Locate the cell with the specified text and output its [x, y] center coordinate. 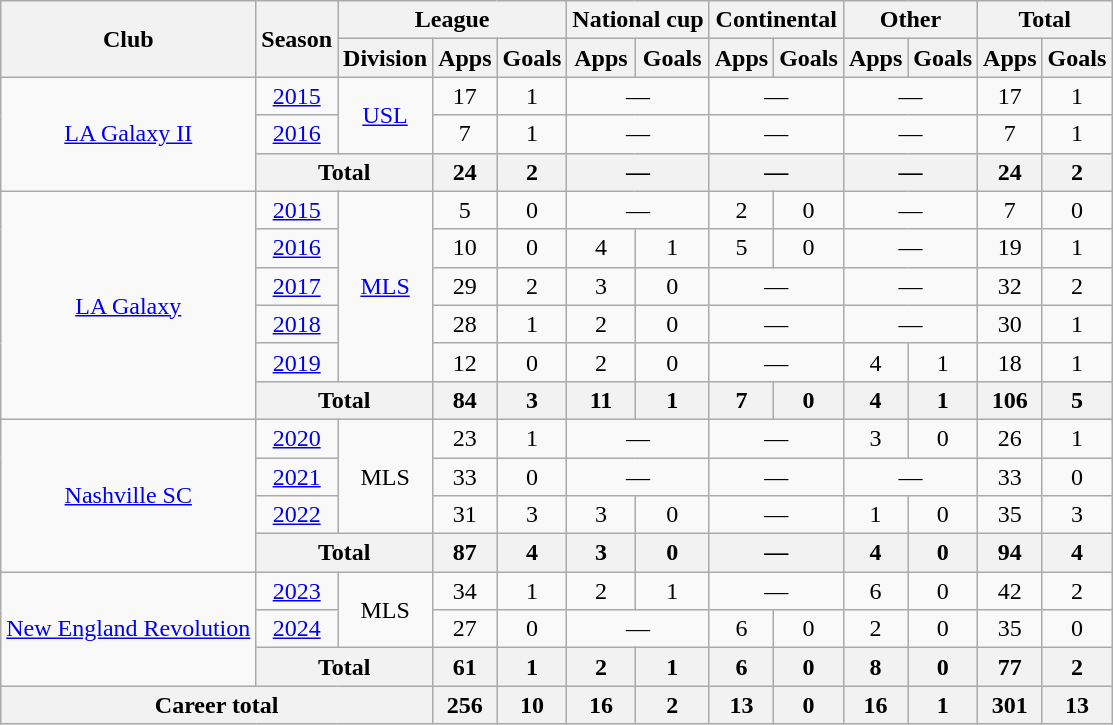
42 [1010, 591]
61 [465, 667]
30 [1010, 324]
League [452, 20]
94 [1010, 553]
301 [1010, 705]
32 [1010, 286]
2021 [297, 477]
34 [465, 591]
29 [465, 286]
31 [465, 515]
LA Galaxy [128, 305]
28 [465, 324]
18 [1010, 362]
2019 [297, 362]
27 [465, 629]
2020 [297, 438]
2022 [297, 515]
Continental [776, 20]
New England Revolution [128, 629]
Season [297, 39]
23 [465, 438]
Nashville SC [128, 495]
87 [465, 553]
2017 [297, 286]
National cup [638, 20]
8 [875, 667]
11 [601, 400]
Club [128, 39]
12 [465, 362]
Career total [217, 705]
LA Galaxy II [128, 134]
19 [1010, 248]
Division [386, 58]
256 [465, 705]
84 [465, 400]
USL [386, 115]
2024 [297, 629]
2018 [297, 324]
77 [1010, 667]
26 [1010, 438]
Other [910, 20]
2023 [297, 591]
106 [1010, 400]
